Identify which cell holds the provided text, then report its [X, Y] central coordinate. 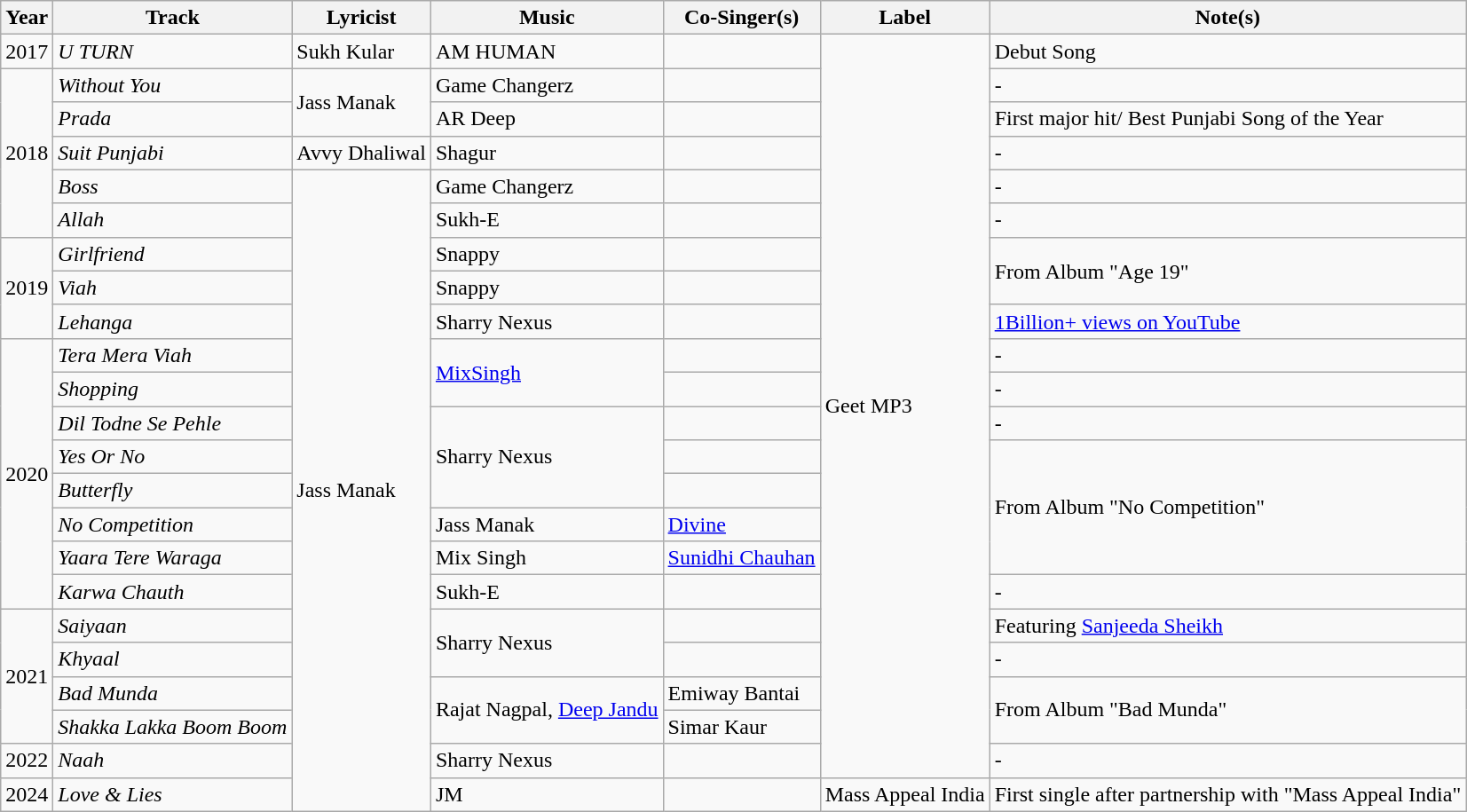
2022 [27, 761]
Prada [172, 119]
1Billion+ views on YouTube [1228, 321]
From Album "No Competition" [1228, 508]
Sunidhi Chauhan [742, 558]
Karwa Chauth [172, 592]
Emiway Bantai [742, 693]
Love & Lies [172, 794]
Simar Kaur [742, 727]
Co-Singer(s) [742, 18]
Mass Appeal India [905, 794]
Lyricist [362, 18]
Mix Singh [547, 558]
Allah [172, 220]
Shopping [172, 389]
First single after partnership with "Mass Appeal India" [1228, 794]
Shakka Lakka Boom Boom [172, 727]
Yaara Tere Waraga [172, 558]
2024 [27, 794]
AR Deep [547, 119]
MixSingh [547, 372]
Sukh Kular [362, 51]
Butterfly [172, 491]
2018 [27, 153]
Girlfriend [172, 254]
2019 [27, 288]
Divine [742, 524]
Music [547, 18]
Debut Song [1228, 51]
From Album "Bad Munda" [1228, 710]
Featuring Sanjeeda Sheikh [1228, 626]
Label [905, 18]
First major hit/ Best Punjabi Song of the Year [1228, 119]
Note(s) [1228, 18]
AM HUMAN [547, 51]
Year [27, 18]
Tera Mera Viah [172, 355]
Without You [172, 85]
Dil Todne Se Pehle [172, 423]
Bad Munda [172, 693]
U TURN [172, 51]
Avvy Dhaliwal [362, 153]
Suit Punjabi [172, 153]
2017 [27, 51]
Boss [172, 186]
Shagur [547, 153]
Saiyaan [172, 626]
Track [172, 18]
Rajat Nagpal, Deep Jandu [547, 710]
JM [547, 794]
Khyaal [172, 659]
Geet MP3 [905, 406]
From Album "Age 19" [1228, 271]
No Competition [172, 524]
Naah [172, 761]
Yes Or No [172, 457]
2021 [27, 676]
2020 [27, 473]
Viah [172, 288]
Lehanga [172, 321]
